Pinpoint the cell where the given text exists, returning its (X, Y) midpoint coordinate. 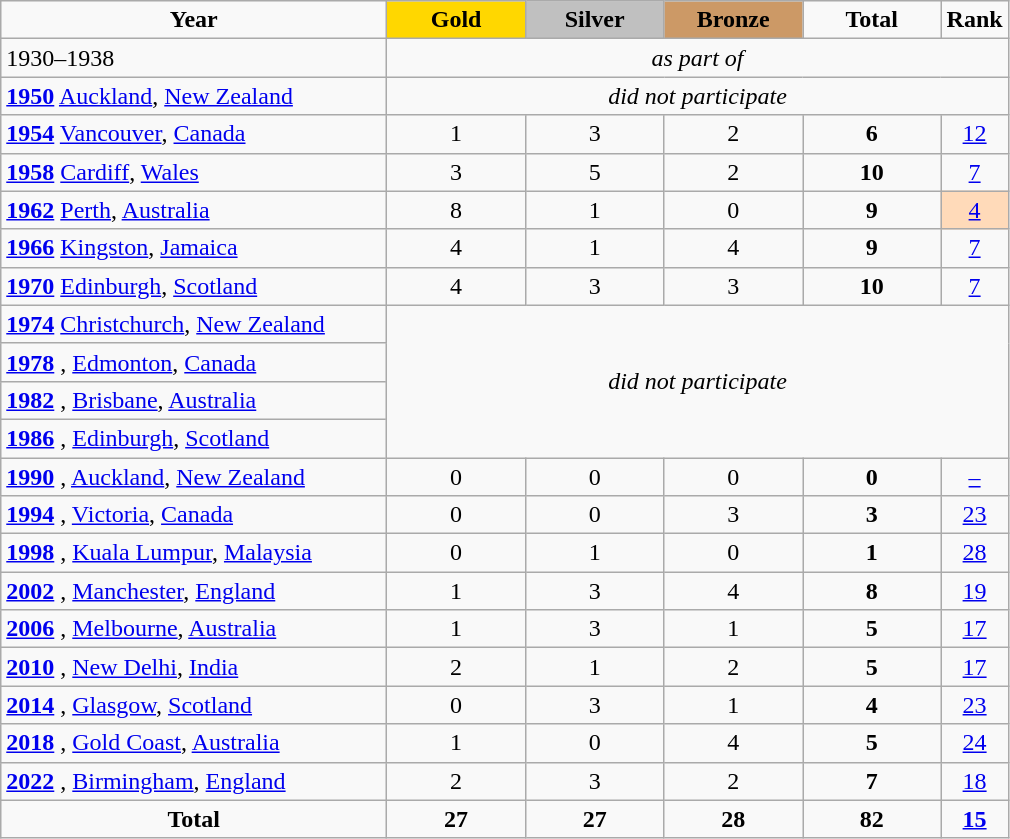
2010 , New Delhi, India (194, 667)
Silver (594, 20)
Gold (456, 20)
1954 Vancouver, Canada (194, 134)
1966 Kingston, Jamaica (194, 248)
2018 , Gold Coast, Australia (194, 743)
1962 Perth, Australia (194, 210)
1974 Christchurch, New Zealand (194, 324)
1986 , Edinburgh, Scotland (194, 438)
– (974, 477)
6 (872, 134)
1970 Edinburgh, Scotland (194, 286)
2002 , Manchester, England (194, 591)
1994 , Victoria, Canada (194, 515)
1930–1938 (194, 58)
12 (974, 134)
82 (872, 819)
1990 , Auckland, New Zealand (194, 477)
Bronze (734, 20)
Year (194, 20)
1950 Auckland, New Zealand (194, 96)
1978 , Edmonton, Canada (194, 362)
19 (974, 591)
24 (974, 743)
2014 , Glasgow, Scotland (194, 705)
15 (974, 819)
2006 , Melbourne, Australia (194, 629)
1982 , Brisbane, Australia (194, 400)
Rank (974, 20)
18 (974, 781)
as part of (698, 58)
1998 , Kuala Lumpur, Malaysia (194, 553)
2022 , Birmingham, England (194, 781)
1958 Cardiff, Wales (194, 172)
